Locate the cell with the specified text and output its [x, y] center coordinate. 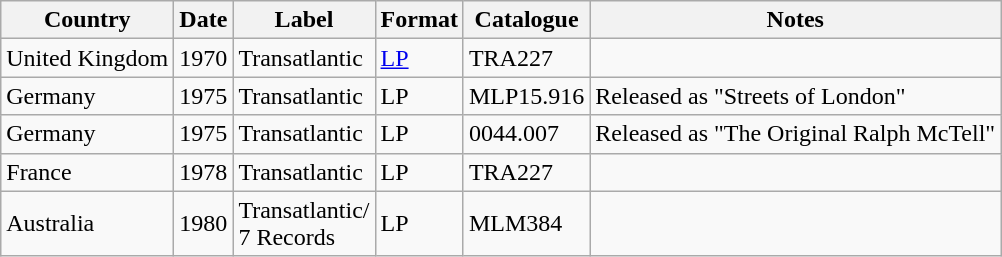
Notes [796, 20]
United Kingdom [88, 58]
Label [304, 20]
Format [419, 20]
1970 [204, 58]
Date [204, 20]
Catalogue [526, 20]
France [88, 172]
Released as "The Original Ralph McTell" [796, 134]
1980 [204, 224]
MLP15.916 [526, 96]
Released as "Streets of London" [796, 96]
MLM384 [526, 224]
0044.007 [526, 134]
Country [88, 20]
Australia [88, 224]
1978 [204, 172]
Transatlantic/7 Records [304, 224]
